Determine the [x, y] coordinate at the center of the cell enclosing the given text.  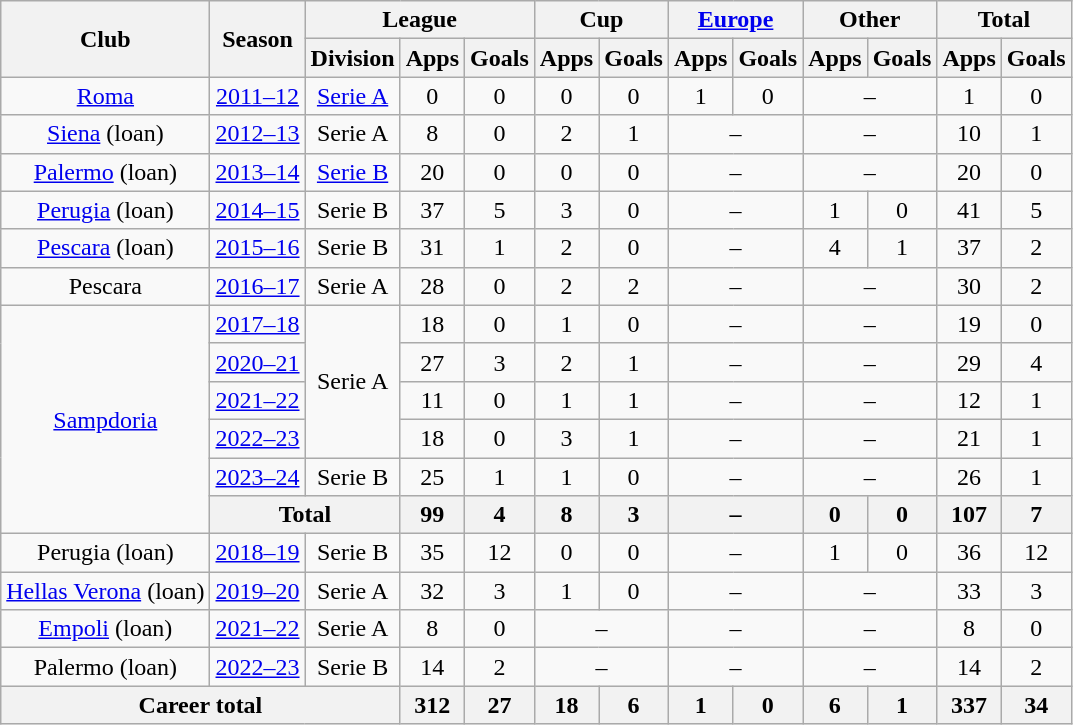
26 [969, 477]
32 [432, 591]
34 [1036, 705]
Pescara [106, 286]
2019–20 [258, 591]
2023–24 [258, 477]
2020–21 [258, 362]
Roma [106, 96]
337 [969, 705]
Sampdoria [106, 419]
2018–19 [258, 553]
107 [969, 515]
33 [969, 591]
2012–13 [258, 134]
Empoli (loan) [106, 629]
Season [258, 39]
36 [969, 553]
2011–12 [258, 96]
Europe [735, 20]
19 [969, 324]
2013–14 [258, 172]
31 [432, 248]
2014–15 [258, 210]
2015–16 [258, 248]
11 [432, 400]
2017–18 [258, 324]
30 [969, 286]
Siena (loan) [106, 134]
99 [432, 515]
21 [969, 438]
312 [432, 705]
Club [106, 39]
7 [1036, 515]
41 [969, 210]
League [420, 20]
28 [432, 286]
Pescara (loan) [106, 248]
10 [969, 134]
Hellas Verona (loan) [106, 591]
Cup [601, 20]
29 [969, 362]
Other [870, 20]
Career total [200, 705]
2016–17 [258, 286]
35 [432, 553]
25 [432, 477]
Division [352, 58]
